Locate the cell with the specified text and output its (X, Y) center coordinate. 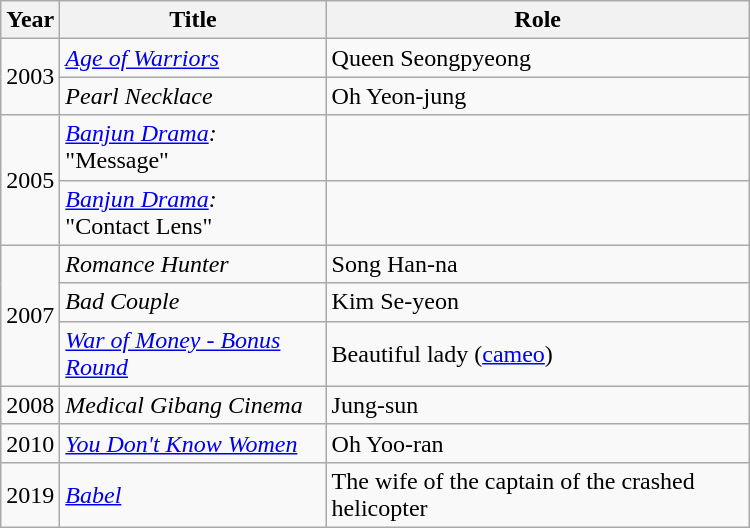
Jung-sun (538, 405)
Role (538, 20)
You Don't Know Women (193, 443)
2010 (30, 443)
Oh Yeon-jung (538, 96)
Pearl Necklace (193, 96)
2008 (30, 405)
Kim Se-yeon (538, 302)
War of Money - Bonus Round (193, 354)
2005 (30, 180)
Banjun Drama:"Contact Lens" (193, 212)
Queen Seongpyeong (538, 58)
Oh Yoo-ran (538, 443)
Year (30, 20)
Age of Warriors (193, 58)
Romance Hunter (193, 264)
2003 (30, 77)
Song Han-na (538, 264)
The wife of the captain of the crashed helicopter (538, 494)
Bad Couple (193, 302)
Babel (193, 494)
Beautiful lady (cameo) (538, 354)
2019 (30, 494)
Medical Gibang Cinema (193, 405)
Banjun Drama:"Message" (193, 148)
Title (193, 20)
2007 (30, 316)
